Extract the (X, Y) coordinate from the center of the cell holding the provided text.  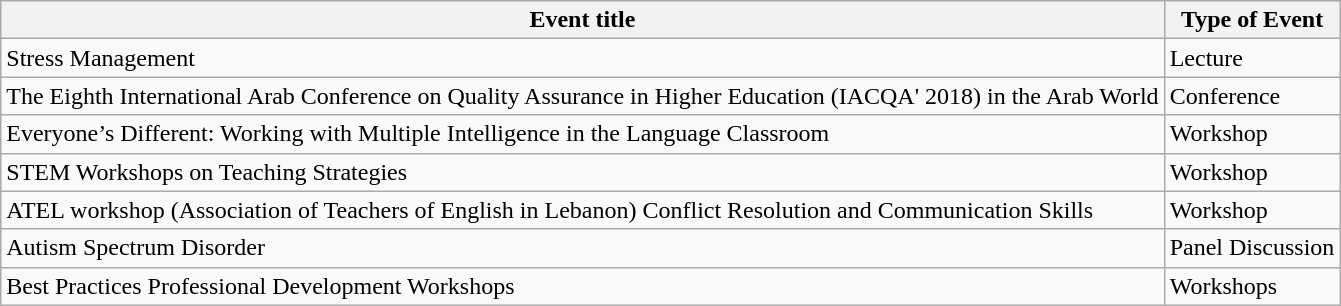
Type of Event (1252, 20)
ATEL workshop (Association of Teachers of English in Lebanon) Conflict Resolution and Communication Skills (582, 210)
Lecture (1252, 58)
Stress Management (582, 58)
Workshops (1252, 286)
STEM Workshops on Teaching Strategies (582, 172)
Event title (582, 20)
Everyone’s Different: Working with Multiple Intelligence in the Language Classroom (582, 134)
Panel Discussion (1252, 248)
Best Practices Professional Development Workshops (582, 286)
Conference (1252, 96)
Autism Spectrum Disorder (582, 248)
The Eighth International Arab Conference on Quality Assurance in Higher Education (IACQA' 2018) in the Arab World (582, 96)
